From the cell containing the given text, extract its center point as [X, Y] coordinate. 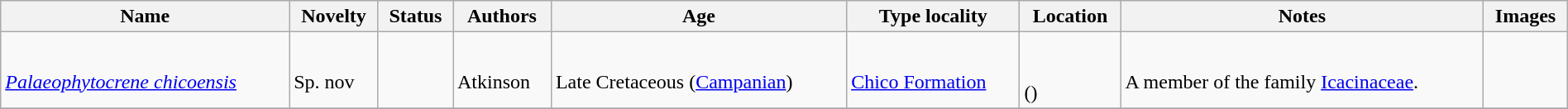
Atkinson [503, 70]
Novelty [334, 17]
Name [146, 17]
() [1070, 70]
A member of the family Icacinaceae. [1302, 70]
Notes [1302, 17]
Chico Formation [933, 70]
Sp. nov [334, 70]
Status [415, 17]
Authors [503, 17]
Palaeophytocrene chicoensis [146, 70]
Late Cretaceous (Campanian) [698, 70]
Age [698, 17]
Type locality [933, 17]
Images [1525, 17]
Location [1070, 17]
